Determine the (x, y) coordinate at the center of the cell enclosing the given text.  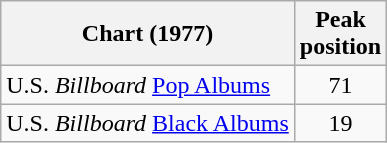
71 (340, 85)
Peakposition (340, 34)
U.S. Billboard Black Albums (148, 123)
19 (340, 123)
Chart (1977) (148, 34)
U.S. Billboard Pop Albums (148, 85)
